From the cell containing the given text, extract its center point as [X, Y] coordinate. 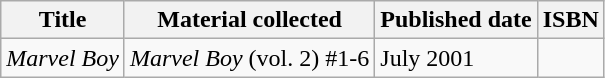
Marvel Boy (vol. 2) #1-6 [249, 58]
July 2001 [456, 58]
Material collected [249, 20]
Title [63, 20]
ISBN [570, 20]
Marvel Boy [63, 58]
Published date [456, 20]
